Determine the (X, Y) coordinate at the center of the cell enclosing the given text.  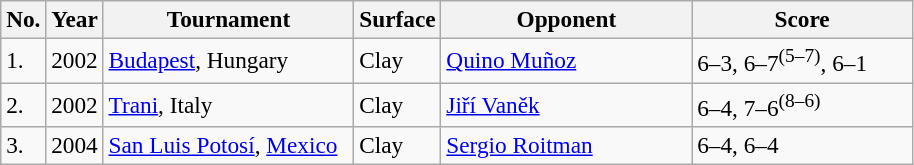
Sergio Roitman (566, 145)
San Luis Potosí, Mexico (228, 145)
Year (74, 19)
1. (24, 60)
Quino Muñoz (566, 60)
6–4, 6–4 (802, 145)
No. (24, 19)
2004 (74, 145)
Score (802, 19)
6–4, 7–6(8–6) (802, 104)
2. (24, 104)
Opponent (566, 19)
Jiří Vaněk (566, 104)
Budapest, Hungary (228, 60)
3. (24, 145)
Trani, Italy (228, 104)
Surface (398, 19)
6–3, 6–7(5–7), 6–1 (802, 60)
Tournament (228, 19)
